Return the [X, Y] coordinate for the center point of the cell that contains the specified text.  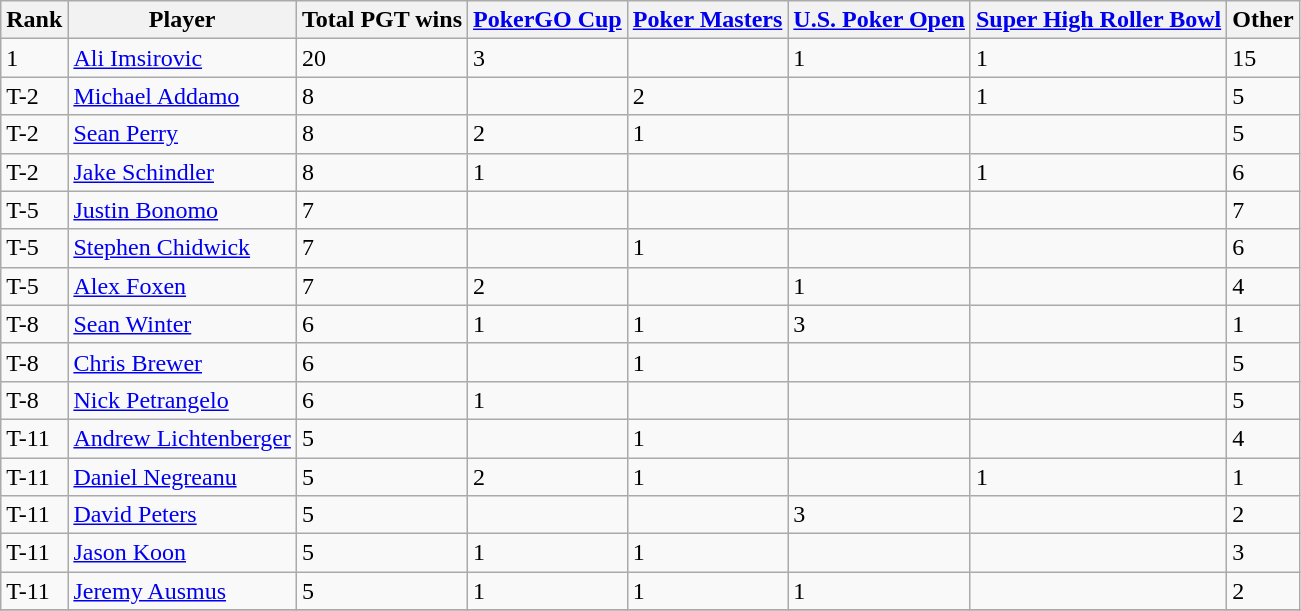
Justin Bonomo [182, 210]
Jeremy Ausmus [182, 591]
Andrew Lichtenberger [182, 438]
Super High Roller Bowl [1098, 20]
Poker Masters [708, 20]
Chris Brewer [182, 362]
Sean Perry [182, 134]
Daniel Negreanu [182, 477]
15 [1263, 58]
Sean Winter [182, 324]
Stephen Chidwick [182, 248]
Jason Koon [182, 553]
David Peters [182, 515]
Ali Imsirovic [182, 58]
Alex Foxen [182, 286]
Michael Addamo [182, 96]
Total PGT wins [382, 20]
Rank [34, 20]
U.S. Poker Open [880, 20]
20 [382, 58]
Nick Petrangelo [182, 400]
Player [182, 20]
Other [1263, 20]
PokerGO Cup [548, 20]
Jake Schindler [182, 172]
